Capture the cell that displays the provided text and extract its [x, y] central coordinate. 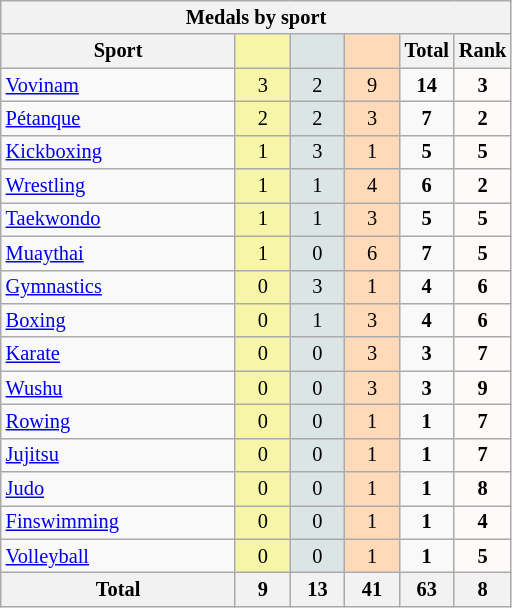
Jujitsu [118, 455]
Vovinam [118, 85]
Finswimming [118, 522]
Volleyball [118, 556]
Wrestling [118, 186]
Boxing [118, 320]
Rowing [118, 421]
Sport [118, 51]
Medals by sport [256, 17]
63 [426, 589]
Gymnastics [118, 287]
Pétanque [118, 118]
Wushu [118, 388]
Taekwondo [118, 219]
Rank [482, 51]
41 [372, 589]
14 [426, 85]
13 [318, 589]
Muaythai [118, 253]
Kickboxing [118, 152]
Karate [118, 354]
Judo [118, 489]
